Return the (x, y) coordinate for the center point of the cell that contains the specified text.  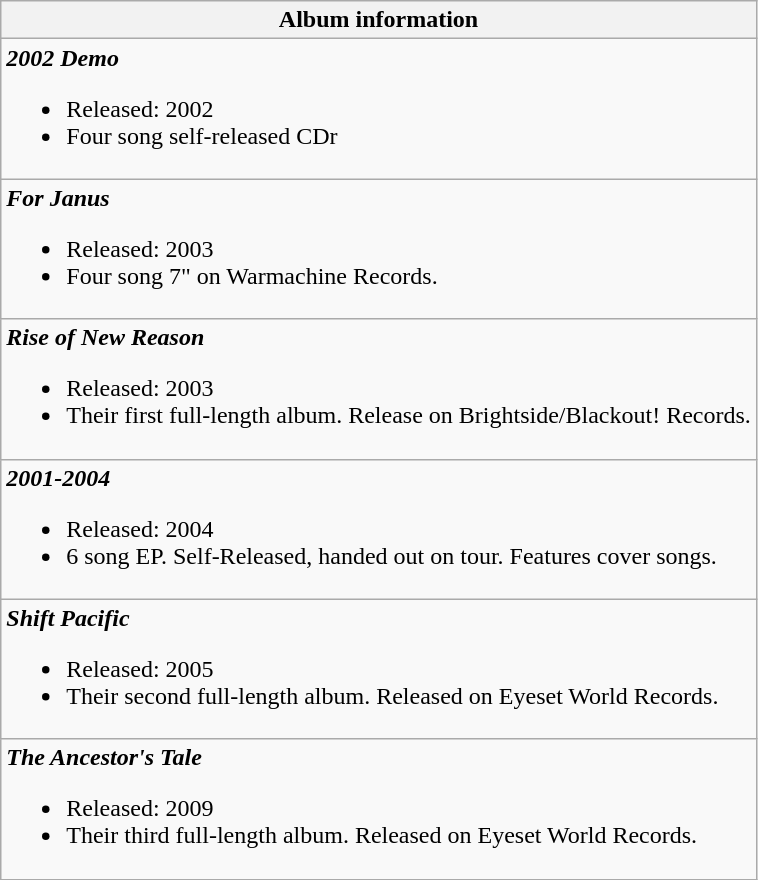
2001-2004Released: 20046 song EP. Self-Released, handed out on tour. Features cover songs. (379, 529)
Album information (379, 20)
The Ancestor's TaleReleased: 2009Their third full-length album. Released on Eyeset World Records. (379, 809)
Rise of New ReasonReleased: 2003Their first full-length album. Release on Brightside/Blackout! Records. (379, 389)
For JanusReleased: 2003Four song 7" on Warmachine Records. (379, 249)
2002 DemoReleased: 2002Four song self-released CDr (379, 109)
Shift PacificReleased: 2005Their second full-length album. Released on Eyeset World Records. (379, 669)
